Find where the given text appears and provide that cell's center as [x, y] coordinate. 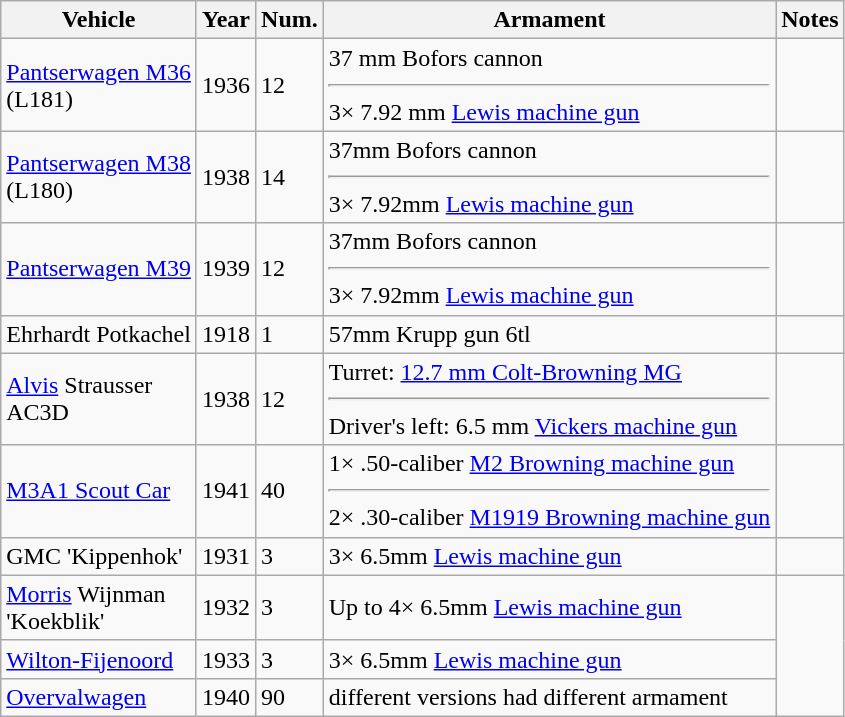
GMC 'Kippenhok' [99, 556]
1× .50-caliber M2 Browning machine gun2× .30-caliber M1919 Browning machine gun [550, 491]
Armament [550, 20]
different versions had different armament [550, 697]
1933 [226, 659]
1941 [226, 491]
M3A1 Scout Car [99, 491]
Notes [810, 20]
Ehrhardt Potkachel [99, 334]
1931 [226, 556]
Year [226, 20]
1939 [226, 269]
Turret: 12.7 mm Colt-Browning MGDriver's left: 6.5 mm Vickers machine gun [550, 399]
1 [290, 334]
40 [290, 491]
1940 [226, 697]
Alvis StrausserAC3D [99, 399]
1918 [226, 334]
14 [290, 177]
Vehicle [99, 20]
Morris Wijnman'Koekblik' [99, 608]
Overvalwagen [99, 697]
37 mm Bofors cannon3× 7.92 mm Lewis machine gun [550, 85]
57mm Krupp gun 6tl [550, 334]
Pantserwagen M39 [99, 269]
Up to 4× 6.5mm Lewis machine gun [550, 608]
Num. [290, 20]
1936 [226, 85]
Wilton-Fijenoord [99, 659]
90 [290, 697]
Pantserwagen M36(L181) [99, 85]
Pantserwagen M38(L180) [99, 177]
1932 [226, 608]
